Identify which cell holds the provided text, then report its [X, Y] central coordinate. 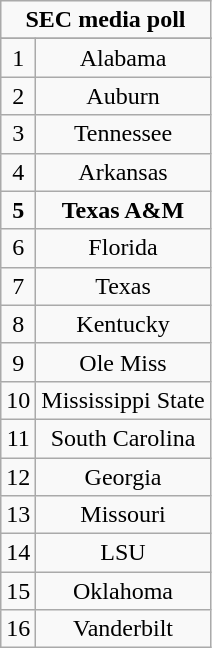
Kentucky [123, 324]
Arkansas [123, 172]
Tennessee [123, 134]
6 [18, 248]
11 [18, 438]
8 [18, 324]
12 [18, 477]
Mississippi State [123, 400]
13 [18, 515]
15 [18, 591]
2 [18, 96]
1 [18, 58]
Alabama [123, 58]
SEC media poll [106, 20]
16 [18, 629]
Oklahoma [123, 591]
7 [18, 286]
Texas A&M [123, 210]
LSU [123, 553]
4 [18, 172]
14 [18, 553]
Vanderbilt [123, 629]
Texas [123, 286]
Missouri [123, 515]
Florida [123, 248]
5 [18, 210]
South Carolina [123, 438]
9 [18, 362]
3 [18, 134]
Georgia [123, 477]
10 [18, 400]
Auburn [123, 96]
Ole Miss [123, 362]
